Extract the [X, Y] coordinate from the center of the cell holding the provided text.  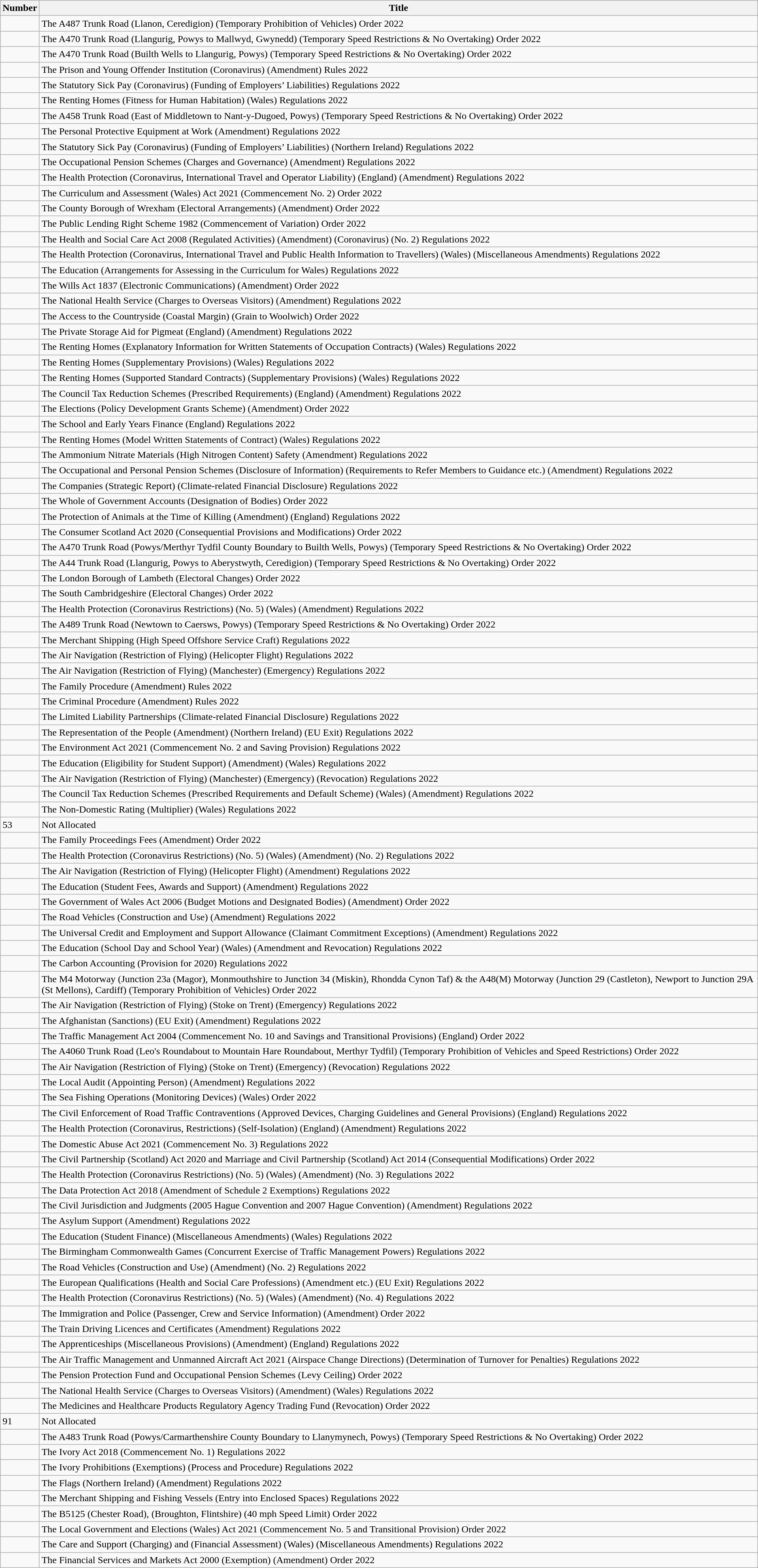
The A470 Trunk Road (Builth Wells to Llangurig, Powys) (Temporary Speed Restrictions & No Overtaking) Order 2022 [398, 54]
The Environment Act 2021 (Commencement No. 2 and Saving Provision) Regulations 2022 [398, 748]
The Renting Homes (Fitness for Human Habitation) (Wales) Regulations 2022 [398, 100]
The Asylum Support (Amendment) Regulations 2022 [398, 1221]
The Occupational Pension Schemes (Charges and Governance) (Amendment) Regulations 2022 [398, 162]
The Family Proceedings Fees (Amendment) Order 2022 [398, 840]
The Council Tax Reduction Schemes (Prescribed Requirements) (England) (Amendment) Regulations 2022 [398, 393]
The Council Tax Reduction Schemes (Prescribed Requirements and Default Scheme) (Wales) (Amendment) Regulations 2022 [398, 794]
The Wills Act 1837 (Electronic Communications) (Amendment) Order 2022 [398, 285]
The Ammonium Nitrate Materials (High Nitrogen Content) Safety (Amendment) Regulations 2022 [398, 455]
The Data Protection Act 2018 (Amendment of Schedule 2 Exemptions) Regulations 2022 [398, 1190]
The Renting Homes (Explanatory Information for Written Statements of Occupation Contracts) (Wales) Regulations 2022 [398, 347]
The Civil Partnership (Scotland) Act 2020 and Marriage and Civil Partnership (Scotland) Act 2014 (Consequential Modifications) Order 2022 [398, 1159]
The Curriculum and Assessment (Wales) Act 2021 (Commencement No. 2) Order 2022 [398, 193]
The Air Navigation (Restriction of Flying) (Helicopter Flight) (Amendment) Regulations 2022 [398, 871]
Number [20, 8]
The Education (Arrangements for Assessing in the Curriculum for Wales) Regulations 2022 [398, 270]
The Traffic Management Act 2004 (Commencement No. 10 and Savings and Transitional Provisions) (England) Order 2022 [398, 1036]
The Health and Social Care Act 2008 (Regulated Activities) (Amendment) (Coronavirus) (No. 2) Regulations 2022 [398, 239]
The Merchant Shipping (High Speed Offshore Service Craft) Regulations 2022 [398, 640]
The Carbon Accounting (Provision for 2020) Regulations 2022 [398, 964]
The Representation of the People (Amendment) (Northern Ireland) (EU Exit) Regulations 2022 [398, 732]
The Whole of Government Accounts (Designation of Bodies) Order 2022 [398, 501]
The Protection of Animals at the Time of Killing (Amendment) (England) Regulations 2022 [398, 517]
91 [20, 1421]
The Air Navigation (Restriction of Flying) (Stoke on Trent) (Emergency) (Revocation) Regulations 2022 [398, 1067]
The Civil Enforcement of Road Traffic Contraventions (Approved Devices, Charging Guidelines and General Provisions) (England) Regulations 2022 [398, 1113]
The Family Procedure (Amendment) Rules 2022 [398, 686]
The Companies (Strategic Report) (Climate-related Financial Disclosure) Regulations 2022 [398, 486]
The Health Protection (Coronavirus Restrictions) (No. 5) (Wales) (Amendment) (No. 2) Regulations 2022 [398, 855]
The European Qualifications (Health and Social Care Professions) (Amendment etc.) (EU Exit) Regulations 2022 [398, 1283]
The Immigration and Police (Passenger, Crew and Service Information) (Amendment) Order 2022 [398, 1313]
The B5125 (Chester Road), (Broughton, Flintshire) (40 mph Speed Limit) Order 2022 [398, 1514]
The Air Navigation (Restriction of Flying) (Stoke on Trent) (Emergency) Regulations 2022 [398, 1005]
The Afghanistan (Sanctions) (EU Exit) (Amendment) Regulations 2022 [398, 1021]
The Air Navigation (Restriction of Flying) (Manchester) (Emergency) Regulations 2022 [398, 670]
The Road Vehicles (Construction and Use) (Amendment) (No. 2) Regulations 2022 [398, 1267]
The Health Protection (Coronavirus Restrictions) (No. 5) (Wales) (Amendment) (No. 4) Regulations 2022 [398, 1298]
The Education (Eligibility for Student Support) (Amendment) (Wales) Regulations 2022 [398, 763]
The South Cambridgeshire (Electoral Changes) Order 2022 [398, 594]
The Statutory Sick Pay (Coronavirus) (Funding of Employers’ Liabilities) (Northern Ireland) Regulations 2022 [398, 147]
The Ivory Prohibitions (Exemptions) (Process and Procedure) Regulations 2022 [398, 1468]
The Health Protection (Coronavirus Restrictions) (No. 5) (Wales) (Amendment) (No. 3) Regulations 2022 [398, 1174]
The A489 Trunk Road (Newtown to Caersws, Powys) (Temporary Speed Restrictions & No Overtaking) Order 2022 [398, 624]
The Private Storage Aid for Pigmeat (England) (Amendment) Regulations 2022 [398, 332]
The Limited Liability Partnerships (Climate-related Financial Disclosure) Regulations 2022 [398, 717]
Title [398, 8]
The National Health Service (Charges to Overseas Visitors) (Amendment) Regulations 2022 [398, 301]
The A487 Trunk Road (Llanon, Ceredigion) (Temporary Prohibition of Vehicles) Order 2022 [398, 23]
The Ivory Act 2018 (Commencement No. 1) Regulations 2022 [398, 1452]
The Road Vehicles (Construction and Use) (Amendment) Regulations 2022 [398, 917]
The Elections (Policy Development Grants Scheme) (Amendment) Order 2022 [398, 408]
The Education (Student Finance) (Miscellaneous Amendments) (Wales) Regulations 2022 [398, 1236]
The Flags (Northern Ireland) (Amendment) Regulations 2022 [398, 1483]
The Birmingham Commonwealth Games (Concurrent Exercise of Traffic Management Powers) Regulations 2022 [398, 1252]
The School and Early Years Finance (England) Regulations 2022 [398, 424]
The Prison and Young Offender Institution (Coronavirus) (Amendment) Rules 2022 [398, 70]
The Apprenticeships (Miscellaneous Provisions) (Amendment) (England) Regulations 2022 [398, 1344]
The Air Navigation (Restriction of Flying) (Manchester) (Emergency) (Revocation) Regulations 2022 [398, 779]
53 [20, 825]
The Criminal Procedure (Amendment) Rules 2022 [398, 702]
The National Health Service (Charges to Overseas Visitors) (Amendment) (Wales) Regulations 2022 [398, 1390]
The Train Driving Licences and Certificates (Amendment) Regulations 2022 [398, 1329]
The Domestic Abuse Act 2021 (Commencement No. 3) Regulations 2022 [398, 1144]
The Air Traffic Management and Unmanned Aircraft Act 2021 (Airspace Change Directions) (Determination of Turnover for Penalties) Regulations 2022 [398, 1360]
The London Borough of Lambeth (Electoral Changes) Order 2022 [398, 578]
The A44 Trunk Road (Llangurig, Powys to Aberystwyth, Ceredigion) (Temporary Speed Restrictions & No Overtaking) Order 2022 [398, 563]
The Consumer Scotland Act 2020 (Consequential Provisions and Modifications) Order 2022 [398, 532]
The Medicines and Healthcare Products Regulatory Agency Trading Fund (Revocation) Order 2022 [398, 1406]
The Care and Support (Charging) and (Financial Assessment) (Wales) (Miscellaneous Amendments) Regulations 2022 [398, 1545]
The Merchant Shipping and Fishing Vessels (Entry into Enclosed Spaces) Regulations 2022 [398, 1498]
The Renting Homes (Model Written Statements of Contract) (Wales) Regulations 2022 [398, 439]
The Local Government and Elections (Wales) Act 2021 (Commencement No. 5 and Transitional Provision) Order 2022 [398, 1529]
The Local Audit (Appointing Person) (Amendment) Regulations 2022 [398, 1082]
The Health Protection (Coronavirus, Restrictions) (Self-Isolation) (England) (Amendment) Regulations 2022 [398, 1128]
The Government of Wales Act 2006 (Budget Motions and Designated Bodies) (Amendment) Order 2022 [398, 902]
The Education (School Day and School Year) (Wales) (Amendment and Revocation) Regulations 2022 [398, 948]
The Access to the Countryside (Coastal Margin) (Grain to Woolwich) Order 2022 [398, 316]
The A458 Trunk Road (East of Middletown to Nant-y-Dugoed, Powys) (Temporary Speed Restrictions & No Overtaking) Order 2022 [398, 116]
The Statutory Sick Pay (Coronavirus) (Funding of Employers’ Liabilities) Regulations 2022 [398, 85]
The Civil Jurisdiction and Judgments (2005 Hague Convention and 2007 Hague Convention) (Amendment) Regulations 2022 [398, 1206]
The A470 Trunk Road (Llangurig, Powys to Mallwyd, Gwynedd) (Temporary Speed Restrictions & No Overtaking) Order 2022 [398, 39]
The Public Lending Right Scheme 1982 (Commencement of Variation) Order 2022 [398, 224]
The A483 Trunk Road (Powys/Carmarthenshire County Boundary to Llanymynech, Powys) (Temporary Speed Restrictions & No Overtaking) Order 2022 [398, 1437]
The Universal Credit and Employment and Support Allowance (Claimant Commitment Exceptions) (Amendment) Regulations 2022 [398, 932]
The Financial Services and Markets Act 2000 (Exemption) (Amendment) Order 2022 [398, 1560]
The Personal Protective Equipment at Work (Amendment) Regulations 2022 [398, 131]
The Air Navigation (Restriction of Flying) (Helicopter Flight) Regulations 2022 [398, 655]
The Pension Protection Fund and Occupational Pension Schemes (Levy Ceiling) Order 2022 [398, 1375]
The County Borough of Wrexham (Electoral Arrangements) (Amendment) Order 2022 [398, 208]
The Health Protection (Coronavirus Restrictions) (No. 5) (Wales) (Amendment) Regulations 2022 [398, 609]
The Renting Homes (Supplementary Provisions) (Wales) Regulations 2022 [398, 362]
The Education (Student Fees, Awards and Support) (Amendment) Regulations 2022 [398, 886]
The A470 Trunk Road (Powys/Merthyr Tydfil County Boundary to Builth Wells, Powys) (Temporary Speed Restrictions & No Overtaking) Order 2022 [398, 547]
The Non-Domestic Rating (Multiplier) (Wales) Regulations 2022 [398, 809]
The Health Protection (Coronavirus, International Travel and Operator Liability) (England) (Amendment) Regulations 2022 [398, 177]
The Renting Homes (Supported Standard Contracts) (Supplementary Provisions) (Wales) Regulations 2022 [398, 378]
The Sea Fishing Operations (Monitoring Devices) (Wales) Order 2022 [398, 1098]
